Output the [X, Y] coordinate of the center of the cell containing the given text.  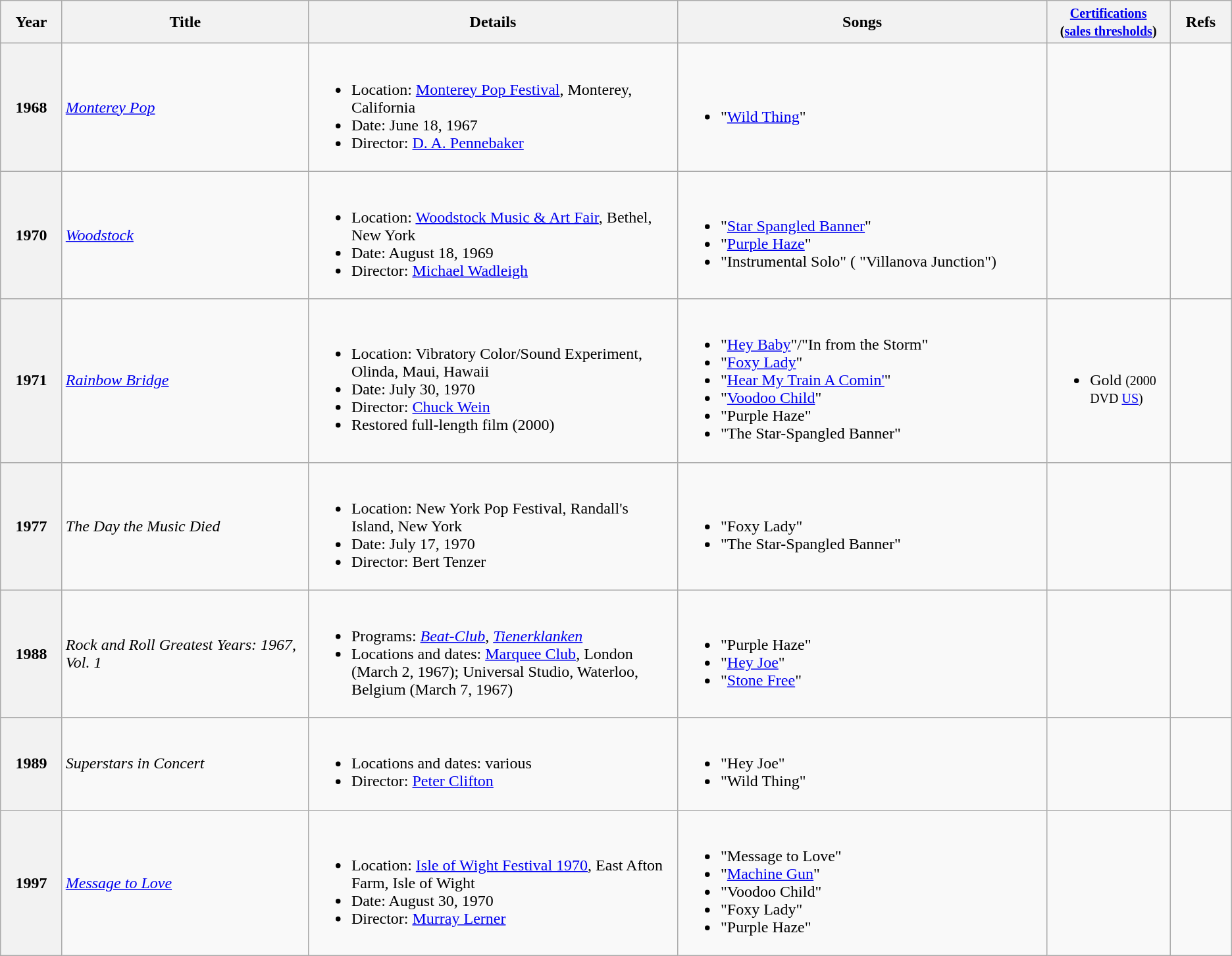
"Purple Haze""Hey Joe""Stone Free" [862, 654]
1977 [32, 526]
1997 [32, 882]
1968 [32, 107]
"Message to Love""Machine Gun""Voodoo Child""Foxy Lady""Purple Haze" [862, 882]
"Wild Thing" [862, 107]
The Day the Music Died [185, 526]
Title [185, 22]
Woodstock [185, 235]
"Star Spangled Banner""Purple Haze""Instrumental Solo" ( "Villanova Junction") [862, 235]
"Hey Joe""Wild Thing" [862, 764]
Certifications(sales thresholds) [1108, 22]
Songs [862, 22]
Superstars in Concert [185, 764]
Monterey Pop [185, 107]
Rainbow Bridge [185, 381]
Details [492, 22]
1970 [32, 235]
"Hey Baby"/"In from the Storm""Foxy Lady""Hear My Train A Comin'""Voodoo Child""Purple Haze""The Star-Spangled Banner" [862, 381]
Rock and Roll Greatest Years: 1967, Vol. 1 [185, 654]
1971 [32, 381]
Location: New York Pop Festival, Randall's Island, New YorkDate: July 17, 1970Director: Bert Tenzer [492, 526]
Locations and dates: variousDirector: Peter Clifton [492, 764]
Message to Love [185, 882]
1989 [32, 764]
Year [32, 22]
Location: Vibratory Color/Sound Experiment, Olinda, Maui, HawaiiDate: July 30, 1970Director: Chuck WeinRestored full-length film (2000) [492, 381]
Programs: Beat-Club, TienerklankenLocations and dates: Marquee Club, London (March 2, 1967); Universal Studio, Waterloo, Belgium (March 7, 1967) [492, 654]
1988 [32, 654]
Location: Isle of Wight Festival 1970, East Afton Farm, Isle of WightDate: August 30, 1970Director: Murray Lerner [492, 882]
Gold (2000 DVD US) [1108, 381]
Location: Monterey Pop Festival, Monterey, CaliforniaDate: June 18, 1967Director: D. A. Pennebaker [492, 107]
"Foxy Lady""The Star-Spangled Banner" [862, 526]
Location: Woodstock Music & Art Fair, Bethel, New YorkDate: August 18, 1969Director: Michael Wadleigh [492, 235]
Refs [1201, 22]
